Detect which cell encompasses the target text, then output its (X, Y) center coordinate. 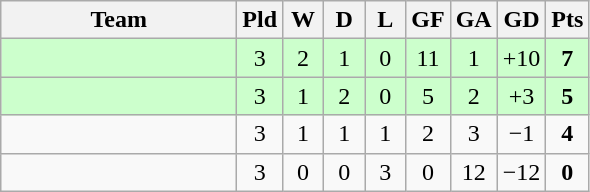
−12 (522, 172)
GA (474, 20)
W (304, 20)
Team (119, 20)
Pts (568, 20)
L (386, 20)
4 (568, 134)
D (344, 20)
11 (428, 58)
+3 (522, 96)
7 (568, 58)
+10 (522, 58)
Pld (260, 20)
GF (428, 20)
GD (522, 20)
−1 (522, 134)
12 (474, 172)
